Return the (x, y) coordinate for the center point of the cell that contains the specified text.  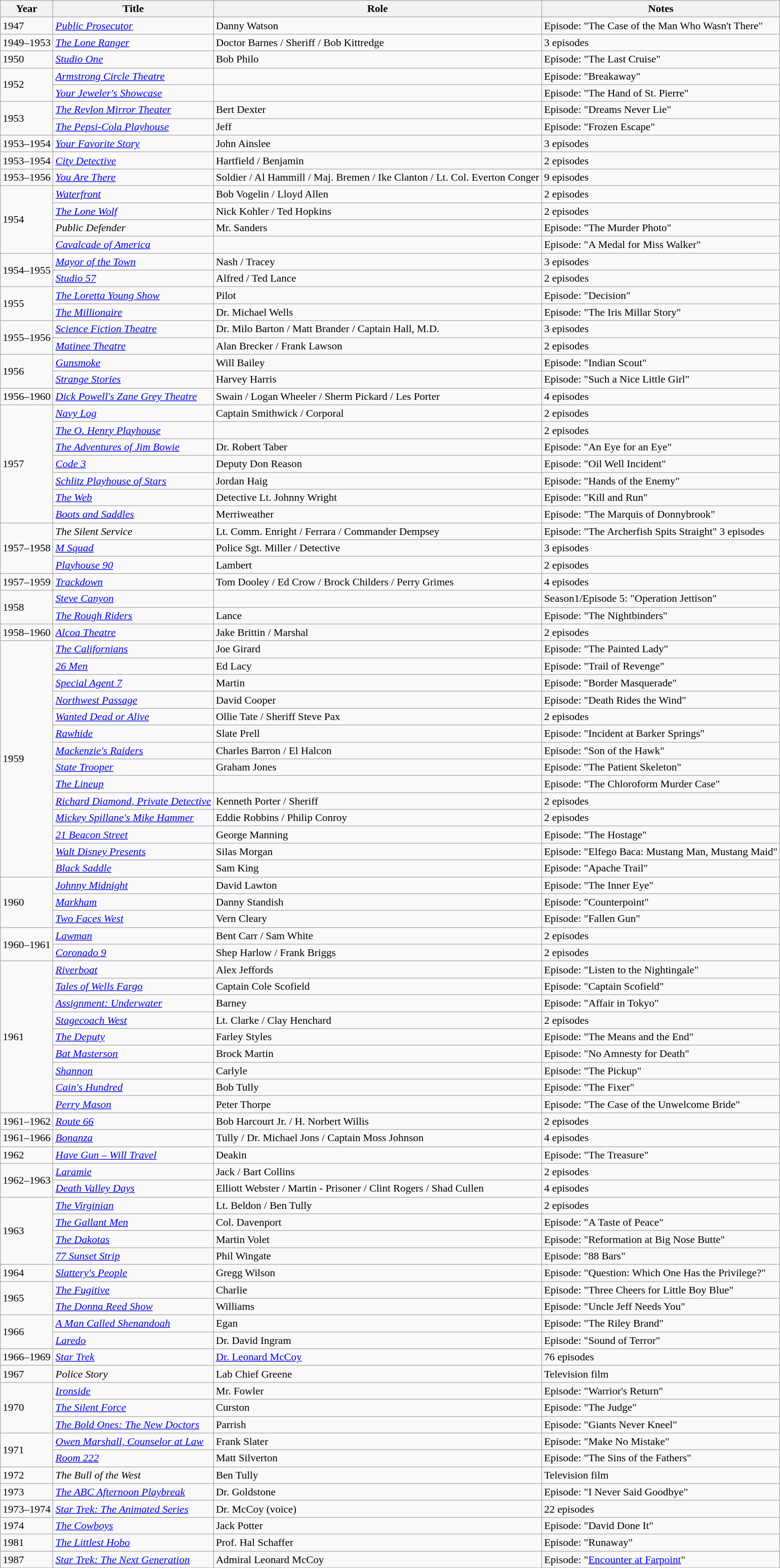
1956–1960 (27, 396)
Charlie (377, 1290)
Episode: "Make No Mistake" (661, 1441)
Lt. Comm. Enright / Ferrara / Commander Dempsey (377, 531)
Episode: "Reformation at Big Nose Butte" (661, 1239)
21 Beacon Street (133, 835)
1958–1960 (27, 632)
Laredo (133, 1340)
The Loretta Young Show (133, 295)
Vern Cleary (377, 919)
Episode: "An Eye for an Eye" (661, 447)
Barney (377, 1003)
Coronado 9 (133, 952)
The Lineup (133, 784)
The Californians (133, 649)
Episode: "Kill and Run" (661, 498)
Dr. David Ingram (377, 1340)
1959 (27, 759)
1970 (27, 1408)
Episode: "Sound of Terror" (661, 1340)
Episode: "Oil Well Incident" (661, 464)
Season1/Episode 5: "Operation Jettison" (661, 599)
1960–1961 (27, 944)
Sam King (377, 868)
Episode: "A Medal for Miss Walker" (661, 245)
Episode: "Such a Nice Little Girl" (661, 379)
Episode: "The Nightbinders" (661, 616)
1954 (27, 219)
Strange Stories (133, 379)
Episode: "The Murder Photo" (661, 228)
Alan Brecker / Frank Lawson (377, 346)
Star Trek (133, 1357)
Episode: "Listen to the Nightingale" (661, 969)
Year (27, 9)
Title (133, 9)
1952 (27, 85)
The Rough Riders (133, 616)
Notes (661, 9)
Captain Smithwick / Corporal (377, 413)
Joe Girard (377, 649)
Episode: "The Treasure" (661, 1155)
The Web (133, 498)
Episode: "David Done It" (661, 1525)
Route 66 (133, 1121)
Deputy Don Reason (377, 464)
Episode: "Trail of Revenge" (661, 666)
Public Prosecutor (133, 26)
Alfred / Ted Lance (377, 279)
1949–1953 (27, 43)
Peter Thorpe (377, 1104)
Episode: "The Inner Eye" (661, 885)
Studio One (133, 59)
Captain Cole Scofield (377, 986)
Silas Morgan (377, 852)
Bob Harcourt Jr. / H. Norbert Willis (377, 1121)
1953–1956 (27, 177)
Brock Martin (377, 1054)
The Revlon Mirror Theater (133, 110)
Episode: "Apache Trail" (661, 868)
1971 (27, 1450)
1964 (27, 1273)
22 episodes (661, 1509)
Johnny Midnight (133, 885)
Boots and Saddles (133, 515)
State Trooper (133, 767)
Lt. Beldon / Ben Tully (377, 1205)
Bat Masterson (133, 1054)
Jake Brittin / Marshal (377, 632)
Harvey Harris (377, 379)
Carlyle (377, 1071)
Lab Chief Greene (377, 1374)
Slate Prell (377, 733)
1973–1974 (27, 1509)
Episode: "The Means and the End" (661, 1037)
Martin Volet (377, 1239)
Nash / Tracey (377, 262)
1955–1956 (27, 337)
Episode: "Frozen Escape" (661, 127)
Frank Slater (377, 1441)
Danny Standish (377, 902)
Tully / Dr. Michael Jons / Captain Moss Johnson (377, 1138)
Episode: "The Sins of the Fathers" (661, 1458)
Episode: "Fallen Gun" (661, 919)
Wanted Dead or Alive (133, 716)
The Pepsi-Cola Playhouse (133, 127)
Mr. Sanders (377, 228)
Assignment: Underwater (133, 1003)
Jeff (377, 127)
Alex Jeffords (377, 969)
1954–1955 (27, 270)
1961–1962 (27, 1121)
1966–1969 (27, 1357)
1972 (27, 1475)
Episode: "The Iris Millar Story" (661, 312)
Your Favorite Story (133, 143)
Farley Styles (377, 1037)
1958 (27, 607)
Eddie Robbins / Philip Conroy (377, 818)
Bob Vogelin / Lloyd Allen (377, 194)
Will Bailey (377, 363)
Detective Lt. Johnny Wright (377, 498)
1957 (27, 464)
Hartfield / Benjamin (377, 160)
Walt Disney Presents (133, 852)
1961 (27, 1037)
Playhouse 90 (133, 565)
Two Faces West (133, 919)
Lawman (133, 936)
Soldier / Al Hammill / Maj. Bremen / Ike Clanton / Lt. Col. Everton Conger (377, 177)
1987 (27, 1559)
Mickey Spillane's Mike Hammer (133, 818)
Egan (377, 1324)
Elliott Webster / Martin - Prisoner / Clint Rogers / Shad Cullen (377, 1189)
The Fugitive (133, 1290)
Episode: "Runaway" (661, 1542)
Martin (377, 683)
Episode: "Death Rides the Wind" (661, 700)
Episode: "Son of the Hawk" (661, 751)
1957–1958 (27, 548)
Episode: "Decision" (661, 295)
77 Sunset Strip (133, 1256)
Tales of Wells Fargo (133, 986)
The Bold Ones: The New Doctors (133, 1425)
Jordan Haig (377, 480)
Episode: "I Never Said Goodbye" (661, 1492)
The Dakotas (133, 1239)
1953 (27, 118)
Episode: "A Taste of Peace" (661, 1222)
Ben Tully (377, 1475)
Episode: "Dreams Never Lie" (661, 110)
Williams (377, 1307)
1962 (27, 1155)
Northwest Passage (133, 700)
The Adventures of Jim Bowie (133, 447)
Ed Lacy (377, 666)
Episode: "Hands of the Enemy" (661, 480)
Bert Dexter (377, 110)
A Man Called Shenandoah (133, 1324)
Kenneth Porter / Sheriff (377, 801)
Doctor Barnes / Sheriff / Bob Kittredge (377, 43)
Tom Dooley / Ed Crow / Brock Childers / Perry Grimes (377, 582)
Ollie Tate / Sheriff Steve Pax (377, 716)
Lambert (377, 565)
Episode: "The Fixer" (661, 1088)
Bob Tully (377, 1088)
Admiral Leonard McCoy (377, 1559)
Episode: "The Judge" (661, 1408)
The ABC Afternoon Playbreak (133, 1492)
The Bull of the West (133, 1475)
Prof. Hal Schaffer (377, 1542)
Episode: "Three Cheers for Little Boy Blue" (661, 1290)
David Cooper (377, 700)
Cavalcade of America (133, 245)
26 Men (133, 666)
Deakin (377, 1155)
Episode: "Border Masquerade" (661, 683)
Episode: "Elfego Baca: Mustang Man, Mustang Maid" (661, 852)
The Silent Service (133, 531)
Stagecoach West (133, 1020)
Black Saddle (133, 868)
Merriweather (377, 515)
Episode: "Breakaway" (661, 76)
Lance (377, 616)
Armstrong Circle Theatre (133, 76)
Episode: "The Chloroform Murder Case" (661, 784)
The Cowboys (133, 1525)
Charles Barron / El Halcon (377, 751)
Laramie (133, 1172)
Swain / Logan Wheeler / Sherm Pickard / Les Porter (377, 396)
Alcoa Theatre (133, 632)
Danny Watson (377, 26)
Mayor of the Town (133, 262)
1960 (27, 902)
The Lone Wolf (133, 211)
1965 (27, 1298)
Shep Harlow / Frank Briggs (377, 952)
Dr. Michael Wells (377, 312)
1962–1963 (27, 1180)
City Detective (133, 160)
Public Defender (133, 228)
1966 (27, 1332)
76 episodes (661, 1357)
Episode: "Encounter at Farpoint" (661, 1559)
Room 222 (133, 1458)
Col. Davenport (377, 1222)
The Millionaire (133, 312)
You Are There (133, 177)
1974 (27, 1525)
Episode: "The Last Cruise" (661, 59)
Episode: "The Patient Skeleton" (661, 767)
Dr. Leonard McCoy (377, 1357)
Lt. Clarke / Clay Henchard (377, 1020)
Gunsmoke (133, 363)
Jack Potter (377, 1525)
Episode: "The Archerfish Spits Straight" 3 episodes (661, 531)
Episode: "Uncle Jeff Needs You" (661, 1307)
M Squad (133, 548)
Owen Marshall, Counselor at Law (133, 1441)
Episode: "Incident at Barker Springs" (661, 733)
Pilot (377, 295)
Steve Canyon (133, 599)
Police Sgt. Miller / Detective (377, 548)
Episode: "The Hand of St. Pierre" (661, 93)
9 episodes (661, 177)
The Deputy (133, 1037)
Bonanza (133, 1138)
Nick Kohler / Ted Hopkins (377, 211)
Episode: "Giants Never Kneel" (661, 1425)
Have Gun – Will Travel (133, 1155)
Perry Mason (133, 1104)
Episode: "Affair in Tokyo" (661, 1003)
Police Story (133, 1374)
1950 (27, 59)
Richard Diamond, Private Detective (133, 801)
Slattery's People (133, 1273)
Episode: "Counterpoint" (661, 902)
Episode: "The Riley Brand" (661, 1324)
Dick Powell's Zane Grey Theatre (133, 396)
Episode: "Warrior's Return" (661, 1391)
Episode: "Indian Scout" (661, 363)
Rawhide (133, 733)
Episode: "The Hostage" (661, 835)
Star Trek: The Animated Series (133, 1509)
Science Fiction Theatre (133, 329)
Phil Wingate (377, 1256)
Episode: "88 Bars" (661, 1256)
The Littlest Hobo (133, 1542)
The Gallant Men (133, 1222)
Your Jeweler's Showcase (133, 93)
John Ainslee (377, 143)
Dr. Goldstone (377, 1492)
1981 (27, 1542)
Episode: "The Pickup" (661, 1071)
Studio 57 (133, 279)
Episode: "Captain Scofield" (661, 986)
1967 (27, 1374)
1955 (27, 304)
Markham (133, 902)
Role (377, 9)
Matinee Theatre (133, 346)
Mr. Fowler (377, 1391)
The Lone Ranger (133, 43)
Episode: "The Case of the Unwelcome Bride" (661, 1104)
The Donna Reed Show (133, 1307)
Special Agent 7 (133, 683)
Episode: "The Marquis of Donnybrook" (661, 515)
Mackenzie's Raiders (133, 751)
Episode: "The Painted Lady" (661, 649)
Dr. Robert Taber (377, 447)
Schlitz Playhouse of Stars (133, 480)
Code 3 (133, 464)
Trackdown (133, 582)
Dr. Milo Barton / Matt Brander / Captain Hall, M.D. (377, 329)
Jack / Bart Collins (377, 1172)
Gregg Wilson (377, 1273)
Episode: "No Amnesty for Death" (661, 1054)
Bent Carr / Sam White (377, 936)
1973 (27, 1492)
The O. Henry Playhouse (133, 430)
George Manning (377, 835)
Death Valley Days (133, 1189)
Parrish (377, 1425)
Episode: "Question: Which One Has the Privilege?" (661, 1273)
1963 (27, 1231)
The Virginian (133, 1205)
Bob Philo (377, 59)
Cain's Hundred (133, 1088)
Graham Jones (377, 767)
Dr. McCoy (voice) (377, 1509)
Shannon (133, 1071)
Star Trek: The Next Generation (133, 1559)
Matt Silverton (377, 1458)
Curston (377, 1408)
David Lawton (377, 885)
Waterfront (133, 194)
Ironside (133, 1391)
1947 (27, 26)
1961–1966 (27, 1138)
1956 (27, 371)
1957–1959 (27, 582)
Riverboat (133, 969)
Navy Log (133, 413)
Episode: "The Case of the Man Who Wasn't There" (661, 26)
The Silent Force (133, 1408)
